Provide the (x, y) coordinate of the cell's center where the given text is located.  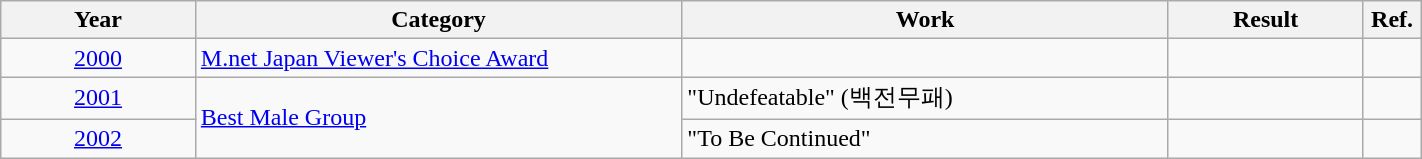
Result (1266, 20)
Category (438, 20)
Work (925, 20)
Ref. (1392, 20)
Best Male Group (438, 118)
"To Be Continued" (925, 138)
M.net Japan Viewer's Choice Award (438, 58)
2002 (98, 138)
2000 (98, 58)
Year (98, 20)
"Undefeatable" (백전무패) (925, 98)
2001 (98, 98)
